Identify which cell holds the provided text, then report its [x, y] central coordinate. 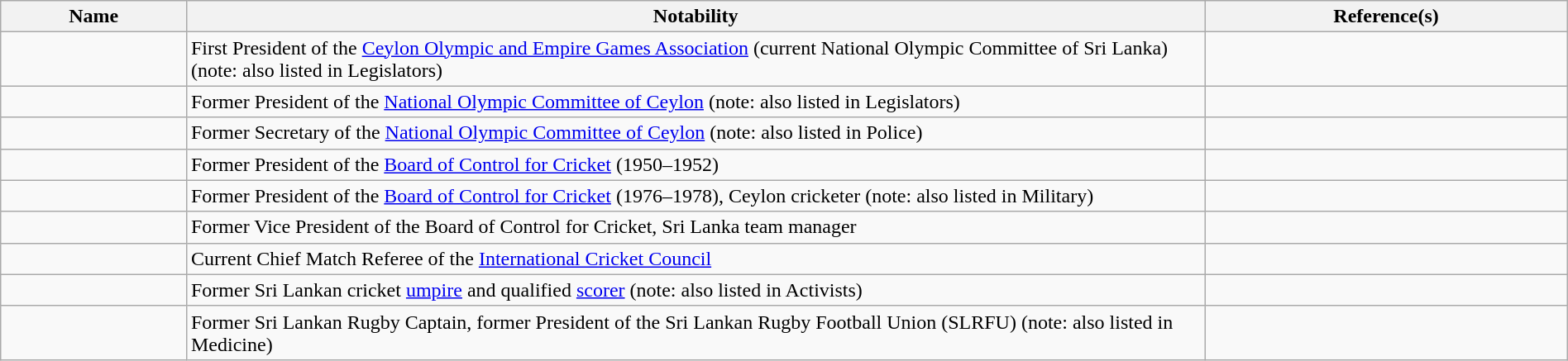
Former Sri Lankan cricket umpire and qualified scorer (note: also listed in Activists) [695, 290]
Former President of the National Olympic Committee of Ceylon (note: also listed in Legislators) [695, 102]
Reference(s) [1386, 17]
Current Chief Match Referee of the International Cricket Council [695, 259]
Former Sri Lankan Rugby Captain, former President of the Sri Lankan Rugby Football Union (SLRFU) (note: also listed in Medicine) [695, 332]
Former Secretary of the National Olympic Committee of Ceylon (note: also listed in Police) [695, 133]
Name [94, 17]
Former President of the Board of Control for Cricket (1976–1978), Ceylon cricketer (note: also listed in Military) [695, 196]
Notability [695, 17]
Former Vice President of the Board of Control for Cricket, Sri Lanka team manager [695, 227]
Former President of the Board of Control for Cricket (1950–1952) [695, 164]
